Provide the (X, Y) coordinate of the cell's center where the given text is located.  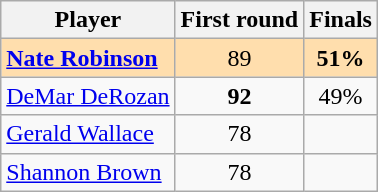
49% (341, 96)
Finals (341, 20)
DeMar DeRozan (88, 96)
51% (341, 58)
Gerald Wallace (88, 134)
First round (240, 20)
Nate Robinson (88, 58)
92 (240, 96)
Player (88, 20)
89 (240, 58)
Shannon Brown (88, 172)
